Return the [x, y] coordinate for the center point of the cell that contains the specified text.  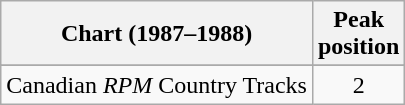
Peakposition [358, 34]
Chart (1987–1988) [157, 34]
Canadian RPM Country Tracks [157, 85]
2 [358, 85]
